Pinpoint the cell where the given text exists, returning its [X, Y] midpoint coordinate. 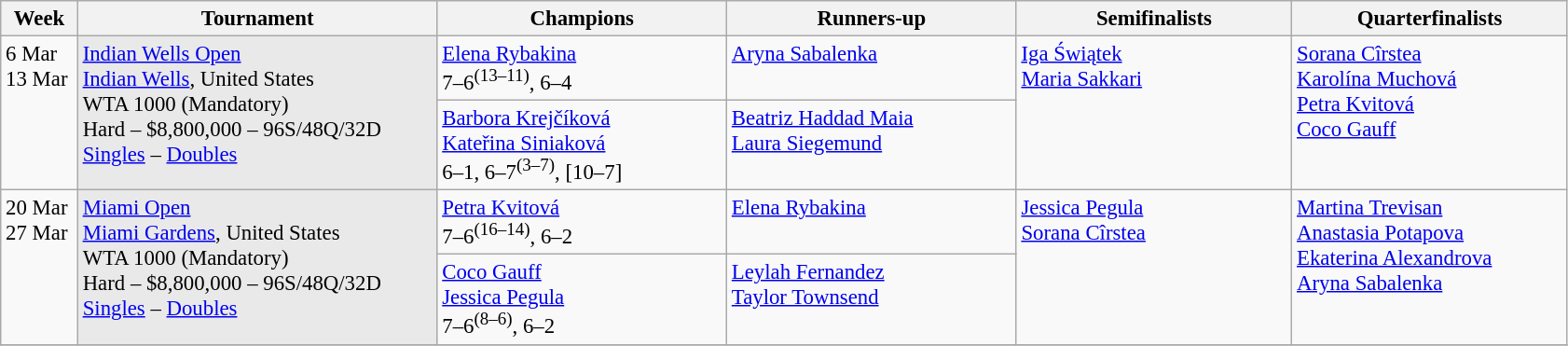
Week [39, 19]
Tournament [257, 19]
Quarterfinalists [1430, 19]
Indian Wells OpenIndian Wells, United StatesWTA 1000 (Mandatory)Hard – $8,800,000 – 96S/48Q/32DSingles – Doubles [257, 114]
Elena Rybakina7–6(13–11), 6–4 [582, 69]
Iga Świątek Maria Sakkari [1154, 114]
20 Mar 27 Mar [39, 267]
Martina Trevisan Anastasia Potapova Ekaterina Alexandrova Aryna Sabalenka [1430, 267]
Elena Rybakina [873, 222]
6 Mar 13 Mar [39, 114]
Jessica Pegula Sorana Cîrstea [1154, 267]
Runners-up [873, 19]
Beatriz Haddad Maia Laura Siegemund [873, 145]
Miami OpenMiami Gardens, United StatesWTA 1000 (Mandatory)Hard – $8,800,000 – 96S/48Q/32DSingles – Doubles [257, 267]
Champions [582, 19]
Aryna Sabalenka [873, 69]
Coco Gauff Jessica Pegula 7–6(8–6), 6–2 [582, 299]
Leylah Fernandez Taylor Townsend [873, 299]
Sorana Cîrstea Karolína Muchová Petra Kvitová Coco Gauff [1430, 114]
Barbora Krejčíková Kateřina Siniaková6–1, 6–7(3–7), [10–7] [582, 145]
Petra Kvitová7–6(16–14), 6–2 [582, 222]
Semifinalists [1154, 19]
